Detect which cell encompasses the target text, then output its [x, y] center coordinate. 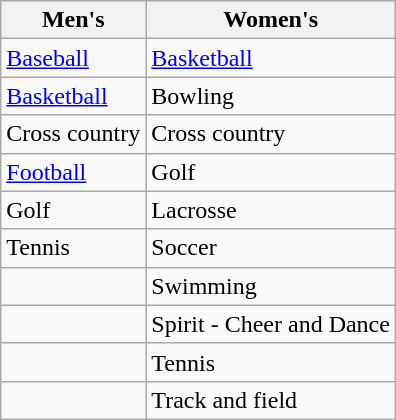
Swimming [271, 286]
Track and field [271, 400]
Men's [74, 20]
Football [74, 172]
Bowling [271, 96]
Baseball [74, 58]
Women's [271, 20]
Lacrosse [271, 210]
Soccer [271, 248]
Spirit - Cheer and Dance [271, 324]
